Output the [X, Y] coordinate of the center of the cell containing the given text.  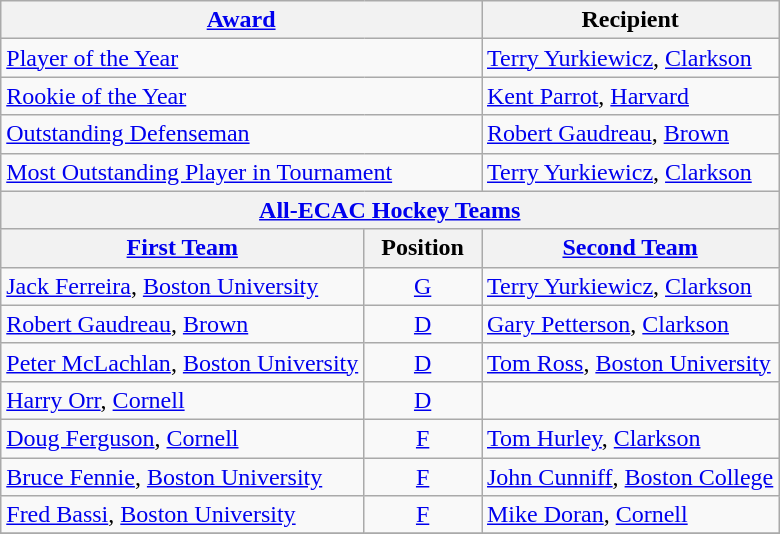
Kent Parrot, Harvard [630, 96]
Outstanding Defenseman [242, 134]
First Team [182, 248]
Rookie of the Year [242, 96]
Gary Petterson, Clarkson [630, 324]
Tom Ross, Boston University [630, 362]
Harry Orr, Cornell [182, 400]
Tom Hurley, Clarkson [630, 438]
Recipient [630, 20]
Bruce Fennie, Boston University [182, 477]
Mike Doran, Cornell [630, 515]
Second Team [630, 248]
Peter McLachlan, Boston University [182, 362]
Most Outstanding Player in Tournament [242, 172]
Doug Ferguson, Cornell [182, 438]
Position [423, 248]
Fred Bassi, Boston University [182, 515]
G [423, 286]
Player of the Year [242, 58]
All-ECAC Hockey Teams [390, 210]
Award [242, 20]
John Cunniff, Boston College [630, 477]
Jack Ferreira, Boston University [182, 286]
